Search for the cell housing the specified text and yield its [x, y] center coordinate. 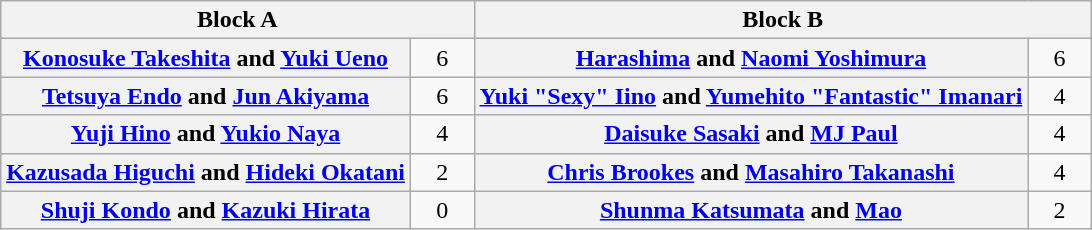
Konosuke Takeshita and Yuki Ueno [206, 58]
Chris Brookes and Masahiro Takanashi [751, 172]
Harashima and Naomi Yoshimura [751, 58]
Tetsuya Endo and Jun Akiyama [206, 96]
Kazusada Higuchi and Hideki Okatani [206, 172]
Shunma Katsumata and Mao [751, 210]
Block A [238, 20]
Shuji Kondo and Kazuki Hirata [206, 210]
0 [442, 210]
Block B [782, 20]
Daisuke Sasaki and MJ Paul [751, 134]
Yuki "Sexy" Iino and Yumehito "Fantastic" Imanari [751, 96]
Yuji Hino and Yukio Naya [206, 134]
